Determine the [X, Y] coordinate at the center of the cell enclosing the given text.  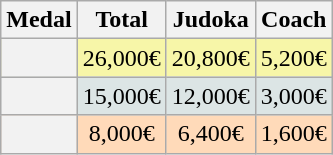
15,000€ [122, 96]
20,800€ [210, 58]
Judoka [210, 20]
12,000€ [210, 96]
8,000€ [122, 134]
3,000€ [294, 96]
Medal [39, 20]
26,000€ [122, 58]
6,400€ [210, 134]
Total [122, 20]
1,600€ [294, 134]
Coach [294, 20]
5,200€ [294, 58]
